Search for the cell housing the specified text and yield its [x, y] center coordinate. 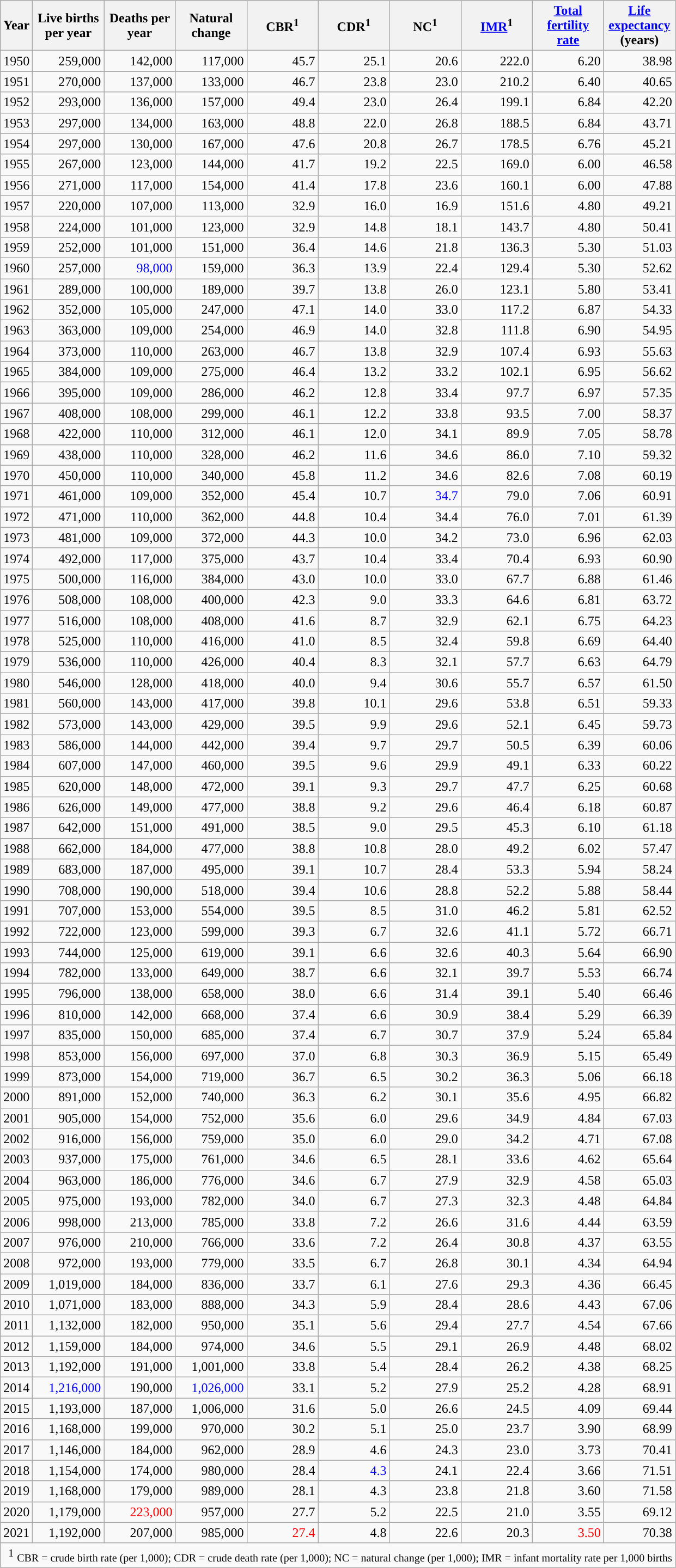
761,000 [211, 1160]
685,000 [211, 1035]
23.7 [497, 1429]
Live births per year [69, 26]
1956 [16, 185]
175,000 [139, 1160]
10.1 [354, 704]
223,000 [139, 1512]
CDR1 [354, 26]
29.5 [425, 828]
1965 [16, 372]
9.2 [354, 807]
2017 [16, 1450]
1,154,000 [69, 1471]
450,000 [69, 475]
67.08 [640, 1139]
34.4 [425, 517]
2003 [16, 1160]
835,000 [69, 1035]
796,000 [69, 994]
58.37 [640, 413]
257,000 [69, 268]
1,132,000 [69, 1326]
5.0 [354, 1408]
1958 [16, 227]
113,000 [211, 206]
11.6 [354, 455]
2021 [16, 1533]
134,000 [139, 123]
1960 [16, 268]
776,000 [211, 1180]
3.55 [568, 1512]
24.5 [497, 1408]
47.7 [497, 786]
7.10 [568, 455]
36.4 [282, 247]
1975 [16, 579]
259,000 [69, 61]
937,000 [69, 1160]
1967 [16, 413]
66.90 [640, 953]
6.51 [568, 704]
14.6 [354, 247]
14.8 [354, 227]
1996 [16, 1015]
1959 [16, 247]
41.7 [282, 164]
1980 [16, 683]
4.28 [568, 1388]
143.7 [497, 227]
752,000 [211, 1118]
6.02 [568, 849]
1,026,000 [211, 1388]
1984 [16, 766]
963,000 [69, 1180]
2019 [16, 1491]
599,000 [211, 931]
1,216,000 [69, 1388]
21.0 [497, 1512]
460,000 [211, 766]
289,000 [69, 289]
4.38 [568, 1367]
62.1 [497, 620]
1990 [16, 890]
972,000 [69, 1263]
66.82 [640, 1097]
34.3 [282, 1305]
153,000 [139, 911]
167,000 [211, 144]
46.9 [282, 331]
3.66 [568, 1471]
17.8 [354, 185]
5.53 [568, 973]
33.3 [425, 600]
1,146,000 [69, 1450]
422,000 [69, 434]
79.0 [497, 496]
199.1 [497, 102]
1962 [16, 310]
873,000 [69, 1077]
123.1 [497, 289]
668,000 [211, 1015]
60.68 [640, 786]
905,000 [69, 1118]
71.51 [640, 1471]
429,000 [211, 724]
1982 [16, 724]
26.9 [497, 1346]
33.2 [425, 372]
1993 [16, 953]
34.7 [425, 496]
93.5 [497, 413]
607,000 [69, 766]
957,000 [211, 1512]
10.6 [354, 890]
34.0 [282, 1201]
328,000 [211, 455]
1989 [16, 869]
340,000 [211, 475]
1988 [16, 849]
31.0 [425, 911]
Natural change [211, 26]
20.8 [354, 144]
24.3 [425, 1450]
49.2 [497, 849]
50.41 [640, 227]
2007 [16, 1242]
40.4 [282, 662]
52.62 [640, 268]
149,000 [139, 807]
7.00 [568, 413]
836,000 [211, 1284]
252,000 [69, 247]
67.7 [497, 579]
29.1 [425, 1346]
372,000 [211, 538]
9.4 [354, 683]
66.46 [640, 994]
4.62 [568, 1160]
68.02 [640, 1346]
518,000 [211, 890]
30.8 [497, 1242]
740,000 [211, 1097]
107.4 [497, 351]
4.58 [568, 1180]
46.58 [640, 164]
1,193,000 [69, 1408]
60.87 [640, 807]
64.6 [497, 600]
45.21 [640, 144]
169.0 [497, 164]
989,000 [211, 1491]
Deaths per year [139, 26]
1999 [16, 1077]
1,019,000 [69, 1284]
59.32 [640, 455]
1971 [16, 496]
30.9 [425, 1015]
4.43 [568, 1305]
1985 [16, 786]
2008 [16, 1263]
6.25 [568, 786]
27.4 [282, 1533]
27.6 [425, 1284]
129.4 [497, 268]
998,000 [69, 1222]
363,000 [69, 331]
5.81 [568, 911]
210.2 [497, 82]
40.65 [640, 82]
68.99 [640, 1429]
183,000 [139, 1305]
560,000 [69, 704]
61.50 [640, 683]
508,000 [69, 600]
13.9 [354, 268]
40.0 [282, 683]
33.7 [282, 1284]
64.23 [640, 620]
35.1 [282, 1326]
39.3 [282, 931]
147,000 [139, 766]
766,000 [211, 1242]
89.9 [497, 434]
5.1 [354, 1429]
60.22 [640, 766]
5.64 [568, 953]
1972 [16, 517]
2020 [16, 1512]
4.44 [568, 1222]
6.88 [568, 579]
1954 [16, 144]
70.38 [640, 1533]
9.3 [354, 786]
1952 [16, 102]
3.73 [568, 1450]
649,000 [211, 973]
189,000 [211, 289]
7.01 [568, 517]
1986 [16, 807]
3.50 [568, 1533]
1973 [16, 538]
34.1 [425, 434]
65.49 [640, 1056]
6.33 [568, 766]
271,000 [69, 185]
37.9 [497, 1035]
6.18 [568, 807]
8.7 [354, 620]
1,001,000 [211, 1367]
6.63 [568, 662]
5.40 [568, 994]
719,000 [211, 1077]
25.2 [497, 1388]
270,000 [69, 82]
188.5 [497, 123]
52.1 [497, 724]
4.95 [568, 1097]
2009 [16, 1284]
7.08 [568, 475]
525,000 [69, 642]
6.95 [568, 372]
9.7 [354, 745]
426,000 [211, 662]
299,000 [211, 413]
105,000 [139, 310]
61.18 [640, 828]
916,000 [69, 1139]
58.44 [640, 890]
44.8 [282, 517]
32.4 [425, 642]
254,000 [211, 331]
70.4 [497, 558]
Year [16, 26]
22.6 [425, 1533]
471,000 [69, 517]
32.8 [425, 331]
53.8 [497, 704]
71.58 [640, 1491]
210,000 [139, 1242]
25.0 [425, 1429]
1957 [16, 206]
3.60 [568, 1491]
4.6 [354, 1450]
163,000 [211, 123]
5.4 [354, 1367]
130,000 [139, 144]
32.3 [497, 1201]
151.6 [497, 206]
6.10 [568, 828]
33.5 [282, 1263]
45.4 [282, 496]
1994 [16, 973]
63.72 [640, 600]
45.7 [282, 61]
63.59 [640, 1222]
28.0 [425, 849]
1997 [16, 1035]
52.2 [497, 890]
70.41 [640, 1450]
1970 [16, 475]
658,000 [211, 994]
45.8 [282, 475]
4.8 [354, 1533]
61.39 [640, 517]
59.8 [497, 642]
28.6 [497, 1305]
12.8 [354, 393]
41.1 [497, 931]
20.3 [497, 1533]
67.66 [640, 1326]
65.64 [640, 1160]
626,000 [69, 807]
9.9 [354, 724]
438,000 [69, 455]
159,000 [211, 268]
157,000 [211, 102]
IMR1 [497, 26]
495,000 [211, 869]
35.0 [282, 1139]
362,000 [211, 517]
100,000 [139, 289]
55.63 [640, 351]
66.71 [640, 931]
12.2 [354, 413]
2005 [16, 1201]
69.12 [640, 1512]
492,000 [69, 558]
60.90 [640, 558]
744,000 [69, 953]
267,000 [69, 164]
6.75 [568, 620]
6.87 [568, 310]
1955 [16, 164]
28.9 [282, 1450]
2015 [16, 1408]
51.03 [640, 247]
136,000 [139, 102]
22.0 [354, 123]
400,000 [211, 600]
373,000 [69, 351]
1964 [16, 351]
136.3 [497, 247]
6.69 [568, 642]
64.79 [640, 662]
38.98 [640, 61]
20.6 [425, 61]
4.37 [568, 1242]
6.81 [568, 600]
36.7 [282, 1077]
985,000 [211, 1533]
662,000 [69, 849]
191,000 [139, 1367]
38.0 [282, 994]
60.19 [640, 475]
50.5 [497, 745]
5.72 [568, 931]
2004 [16, 1180]
30.3 [425, 1056]
395,000 [69, 393]
9.6 [354, 766]
57.47 [640, 849]
58.78 [640, 434]
4.54 [568, 1326]
3.90 [568, 1429]
6.2 [354, 1097]
62.03 [640, 538]
4.09 [568, 1408]
975,000 [69, 1201]
138,000 [139, 994]
810,000 [69, 1015]
1968 [16, 434]
1977 [16, 620]
418,000 [211, 683]
128,000 [139, 683]
5.29 [568, 1015]
7.05 [568, 434]
182,000 [139, 1326]
42.20 [640, 102]
536,000 [69, 662]
64.40 [640, 642]
417,000 [211, 704]
49.1 [497, 766]
53.3 [497, 869]
5.6 [354, 1326]
980,000 [211, 1471]
30.7 [425, 1035]
66.74 [640, 973]
152,000 [139, 1097]
38.5 [282, 828]
43.7 [282, 558]
785,000 [211, 1222]
65.84 [640, 1035]
NC1 [425, 26]
1976 [16, 600]
55.7 [497, 683]
1969 [16, 455]
28.8 [425, 890]
186,000 [139, 1180]
25.1 [354, 61]
4.34 [568, 1263]
54.33 [640, 310]
6.39 [568, 745]
47.88 [640, 185]
6.97 [568, 393]
64.84 [640, 1201]
5.5 [354, 1346]
708,000 [69, 890]
970,000 [211, 1429]
2000 [16, 1097]
66.18 [640, 1077]
29.9 [425, 766]
2006 [16, 1222]
5.15 [568, 1056]
160.1 [497, 185]
853,000 [69, 1056]
8.3 [354, 662]
58.24 [640, 869]
111.8 [497, 331]
6.76 [568, 144]
516,000 [69, 620]
2002 [16, 1139]
19.2 [354, 164]
707,000 [69, 911]
375,000 [211, 558]
41.4 [282, 185]
6.96 [568, 538]
41.0 [282, 642]
43.0 [282, 579]
47.6 [282, 144]
CBR1 [282, 26]
247,000 [211, 310]
293,000 [69, 102]
976,000 [69, 1242]
222.0 [497, 61]
2010 [16, 1305]
57.7 [497, 662]
117.2 [497, 310]
263,000 [211, 351]
39.8 [282, 704]
13.2 [354, 372]
66.45 [640, 1284]
586,000 [69, 745]
2013 [16, 1367]
56.62 [640, 372]
40.3 [497, 953]
48.8 [282, 123]
102.1 [497, 372]
150,000 [139, 1035]
148,000 [139, 786]
97.7 [497, 393]
1950 [16, 61]
67.03 [640, 1118]
44.3 [282, 538]
888,000 [211, 1305]
6.1 [354, 1284]
199,000 [139, 1429]
6.40 [568, 82]
891,000 [69, 1097]
962,000 [211, 1450]
6.57 [568, 683]
1978 [16, 642]
1992 [16, 931]
5.24 [568, 1035]
619,000 [211, 953]
779,000 [211, 1263]
59.33 [640, 704]
4.71 [568, 1139]
1991 [16, 911]
69.44 [640, 1408]
125,000 [139, 953]
5.88 [568, 890]
61.46 [640, 579]
220,000 [69, 206]
2018 [16, 1471]
213,000 [139, 1222]
59.73 [640, 724]
29.0 [425, 1139]
642,000 [69, 828]
7.06 [568, 496]
461,000 [69, 496]
312,000 [211, 434]
Total fertility rate [568, 26]
275,000 [211, 372]
2001 [16, 1118]
29.4 [425, 1326]
1987 [16, 828]
33.1 [282, 1388]
98,000 [139, 268]
18.1 [425, 227]
6.8 [354, 1056]
60.91 [640, 496]
174,000 [139, 1471]
759,000 [211, 1139]
2014 [16, 1388]
41.6 [282, 620]
16.0 [354, 206]
950,000 [211, 1326]
6.20 [568, 61]
45.3 [497, 828]
86.0 [497, 455]
38.4 [497, 1015]
54.95 [640, 331]
26.0 [425, 289]
67.06 [640, 1305]
1953 [16, 123]
5.94 [568, 869]
36.9 [497, 1056]
207,000 [139, 1533]
137,000 [139, 82]
1,159,000 [69, 1346]
82.6 [497, 475]
1995 [16, 994]
30.6 [425, 683]
554,000 [211, 911]
38.7 [282, 973]
12.0 [354, 434]
2011 [16, 1326]
442,000 [211, 745]
4.84 [568, 1118]
481,000 [69, 538]
65.03 [640, 1180]
974,000 [211, 1346]
37.0 [282, 1056]
683,000 [69, 869]
26.2 [497, 1367]
34.9 [497, 1118]
620,000 [69, 786]
49.21 [640, 206]
224,000 [69, 227]
1981 [16, 704]
43.71 [640, 123]
62.52 [640, 911]
1998 [16, 1056]
31.4 [425, 994]
286,000 [211, 393]
1,071,000 [69, 1305]
1961 [16, 289]
697,000 [211, 1056]
546,000 [69, 683]
1,179,000 [69, 1512]
6.90 [568, 331]
68.25 [640, 1367]
53.41 [640, 289]
68.91 [640, 1388]
1951 [16, 82]
26.7 [425, 144]
23.6 [425, 185]
5.06 [568, 1077]
16.9 [425, 206]
107,000 [139, 206]
29.3 [497, 1284]
73.0 [497, 538]
11.2 [354, 475]
179,000 [139, 1491]
76.0 [497, 517]
491,000 [211, 828]
24.1 [425, 1471]
1979 [16, 662]
1983 [16, 745]
5.9 [354, 1305]
573,000 [69, 724]
4.36 [568, 1284]
2012 [16, 1346]
10.8 [354, 849]
63.55 [640, 1242]
178.5 [497, 144]
47.1 [282, 310]
500,000 [69, 579]
2016 [16, 1429]
66.39 [640, 1015]
27.3 [425, 1201]
416,000 [211, 642]
1,006,000 [211, 1408]
60.06 [640, 745]
6.45 [568, 724]
1963 [16, 331]
1966 [16, 393]
42.3 [282, 600]
64.94 [640, 1263]
49.4 [282, 102]
Life expectancy (years) [640, 26]
116,000 [139, 579]
57.35 [640, 393]
1974 [16, 558]
5.80 [568, 289]
472,000 [211, 786]
722,000 [69, 931]
